Capture the cell that displays the provided text and extract its [X, Y] central coordinate. 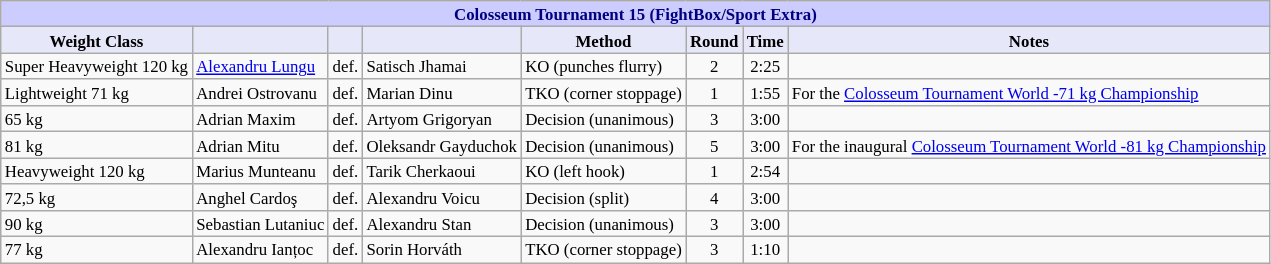
2:54 [766, 171]
Lightweight 71 kg [96, 93]
81 kg [96, 145]
Oleksandr Gayduchok [442, 145]
Adrian Maxim [260, 119]
Anghel Cardoş [260, 197]
2 [714, 66]
72,5 kg [96, 197]
65 kg [96, 119]
5 [714, 145]
Adrian Mitu [260, 145]
Marius Munteanu [260, 171]
Tarik Cherkaoui [442, 171]
Decision (split) [604, 197]
Alexandru Stan [442, 224]
For the Colosseum Tournament World -71 kg Championship [1029, 93]
Sorin Horváth [442, 250]
Marian Dinu [442, 93]
77 kg [96, 250]
Sebastian Lutaniuc [260, 224]
1:10 [766, 250]
Notes [1029, 40]
4 [714, 197]
1:55 [766, 93]
Weight Class [96, 40]
Round [714, 40]
Colosseum Tournament 15 (FightBox/Sport Extra) [636, 14]
Alexandru Lungu [260, 66]
90 kg [96, 224]
Alexandru Ianțoc [260, 250]
Satisch Jhamai [442, 66]
KO (left hook) [604, 171]
Method [604, 40]
Heavyweight 120 kg [96, 171]
For the inaugural Colosseum Tournament World -81 kg Championship [1029, 145]
Super Heavyweight 120 kg [96, 66]
Artyom Grigoryan [442, 119]
Time [766, 40]
KO (punches flurry) [604, 66]
Alexandru Voicu [442, 197]
2:25 [766, 66]
Andrei Ostrovanu [260, 93]
